From the cell containing the given text, extract its center point as (X, Y) coordinate. 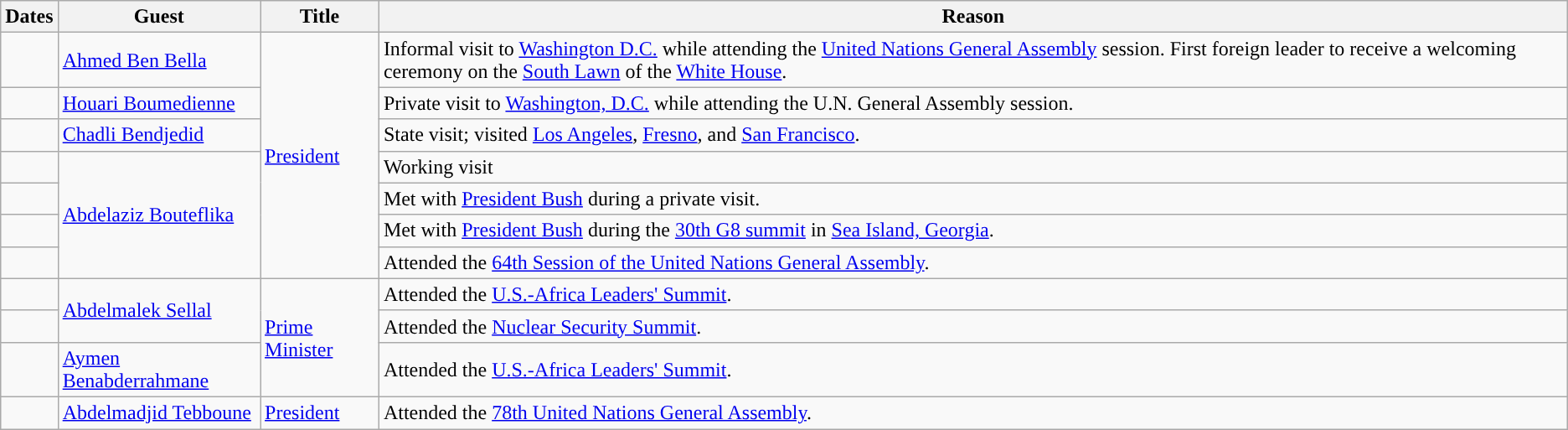
Abdelaziz Bouteflika (159, 215)
State visit; visited Los Angeles, Fresno, and San Francisco. (973, 135)
Dates (29, 17)
Private visit to Washington, D.C. while attending the U.N. General Assembly session. (973, 103)
Met with President Bush during a private visit. (973, 199)
Reason (973, 17)
Met with President Bush during the 30th G8 summit in Sea Island, Georgia. (973, 231)
Abdelmadjid Tebboune (159, 412)
Attended the Nuclear Security Summit. (973, 326)
Ahmed Ben Bella (159, 60)
Guest (159, 17)
Attended the 78th United Nations General Assembly. (973, 412)
Abdelmalek Sellal (159, 310)
Title (320, 17)
Attended the 64th Session of the United Nations General Assembly. (973, 262)
Chadli Bendjedid (159, 135)
Prime Minister (320, 337)
Aymen Benabderrahmane (159, 369)
Working visit (973, 167)
Houari Boumedienne (159, 103)
